Extract the (x, y) coordinate from the center of the cell holding the provided text.  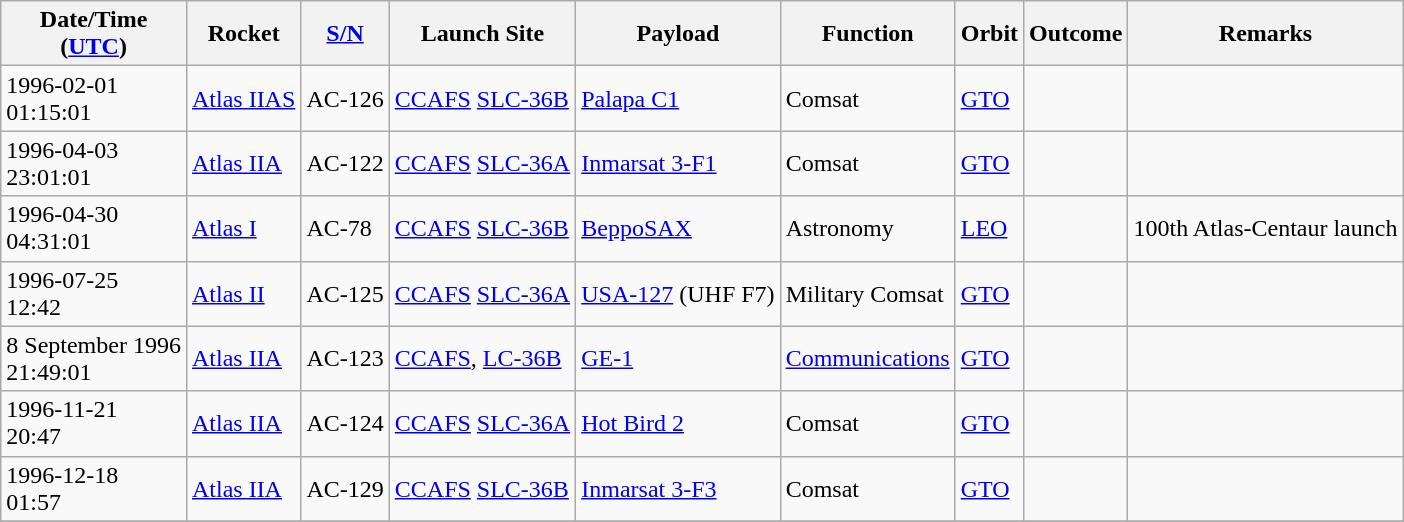
1996-07-2512:42 (94, 294)
AC-124 (345, 424)
Atlas I (243, 228)
AC-78 (345, 228)
1996-04-3004:31:01 (94, 228)
1996-04-0323:01:01 (94, 164)
Remarks (1266, 34)
Orbit (989, 34)
1996-02-0101:15:01 (94, 98)
Date/Time(UTC) (94, 34)
GE-1 (678, 358)
Hot Bird 2 (678, 424)
Military Comsat (868, 294)
Palapa C1 (678, 98)
Payload (678, 34)
Astronomy (868, 228)
Outcome (1076, 34)
Communications (868, 358)
Inmarsat 3-F3 (678, 488)
1996-12-1801:57 (94, 488)
LEO (989, 228)
S/N (345, 34)
AC-126 (345, 98)
AC-123 (345, 358)
Function (868, 34)
Inmarsat 3-F1 (678, 164)
CCAFS, LC-36B (482, 358)
Launch Site (482, 34)
AC-125 (345, 294)
USA-127 (UHF F7) (678, 294)
100th Atlas-Centaur launch (1266, 228)
Rocket (243, 34)
AC-122 (345, 164)
Atlas II (243, 294)
Atlas IIAS (243, 98)
8 September 199621:49:01 (94, 358)
AC-129 (345, 488)
1996-11-2120:47 (94, 424)
BeppoSAX (678, 228)
